Return the (x, y) coordinate for the center point of the cell that contains the specified text.  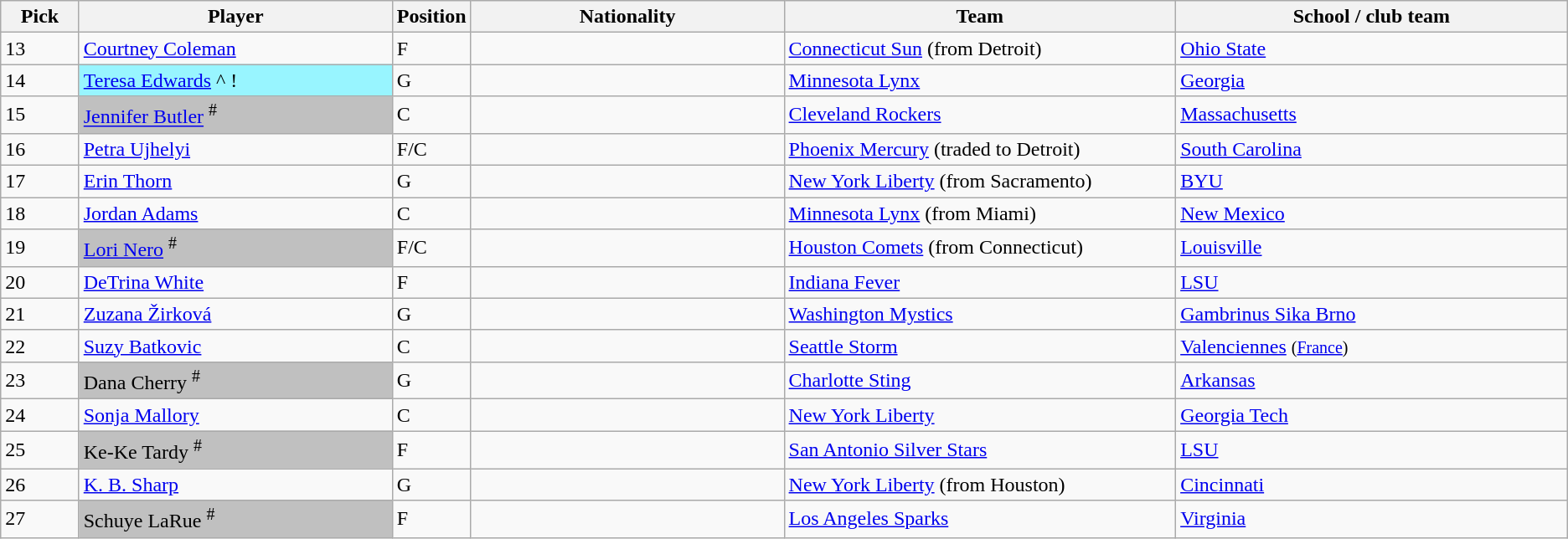
BYU (1372, 182)
17 (40, 182)
Ke-Ke Tardy # (235, 450)
24 (40, 415)
Georgia (1372, 80)
K. B. Sharp (235, 485)
Erin Thorn (235, 182)
Pick (40, 17)
Seattle Storm (980, 346)
20 (40, 282)
Schuye LaRue # (235, 519)
Cincinnati (1372, 485)
New York Liberty (from Sacramento) (980, 182)
18 (40, 213)
13 (40, 49)
San Antonio Silver Stars (980, 450)
New York Liberty (from Houston) (980, 485)
Position (431, 17)
Minnesota Lynx (980, 80)
South Carolina (1372, 149)
Indiana Fever (980, 282)
Washington Mystics (980, 314)
Ohio State (1372, 49)
22 (40, 346)
Gambrinus Sika Brno (1372, 314)
Suzy Batkovic (235, 346)
Nationality (627, 17)
21 (40, 314)
Georgia Tech (1372, 415)
Louisville (1372, 248)
New York Liberty (980, 415)
Jordan Adams (235, 213)
School / club team (1372, 17)
Phoenix Mercury (traded to Detroit) (980, 149)
Jennifer Butler # (235, 116)
Massachusetts (1372, 116)
Sonja Mallory (235, 415)
15 (40, 116)
Lori Nero # (235, 248)
Connecticut Sun (from Detroit) (980, 49)
27 (40, 519)
Zuzana Žirková (235, 314)
DeTrina White (235, 282)
Courtney Coleman (235, 49)
26 (40, 485)
14 (40, 80)
23 (40, 380)
Cleveland Rockers (980, 116)
Petra Ujhelyi (235, 149)
Dana Cherry # (235, 380)
Arkansas (1372, 380)
16 (40, 149)
Houston Comets (from Connecticut) (980, 248)
Virginia (1372, 519)
Charlotte Sting (980, 380)
New Mexico (1372, 213)
25 (40, 450)
Team (980, 17)
Valenciennes (France) (1372, 346)
Minnesota Lynx (from Miami) (980, 213)
Los Angeles Sparks (980, 519)
19 (40, 248)
Teresa Edwards ^ ! (235, 80)
Player (235, 17)
